Return the (X, Y) coordinate for the center point of the cell that contains the specified text.  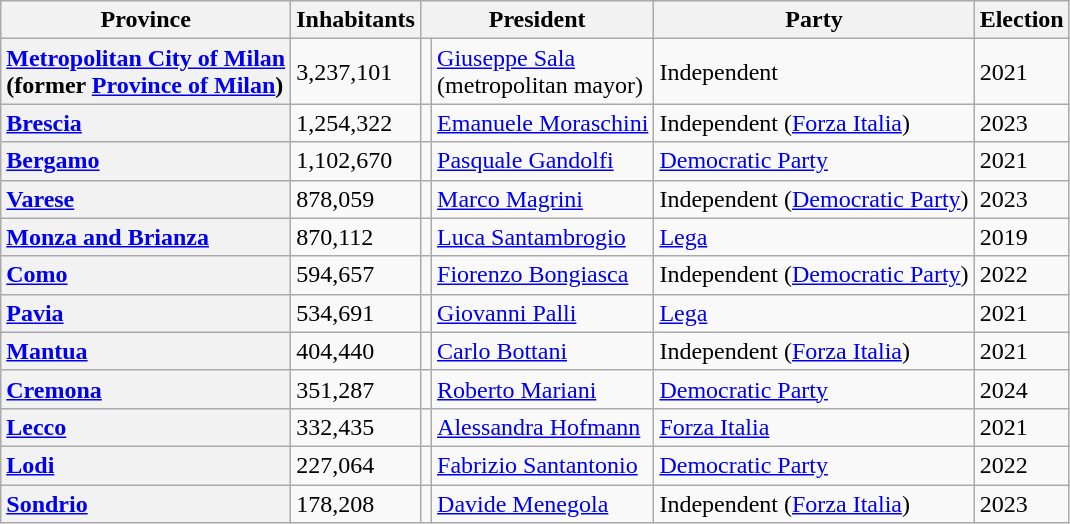
Davide Menegola (543, 503)
Monza and Brianza (146, 237)
Varese (146, 199)
Inhabitants (356, 20)
Party (814, 20)
Province (146, 20)
Carlo Bottani (543, 351)
178,208 (356, 503)
Metropolitan City of Milan(former Province of Milan) (146, 72)
1,254,322 (356, 123)
3,237,101 (356, 72)
332,435 (356, 427)
Pavia (146, 313)
2024 (1022, 389)
Roberto Mariani (543, 389)
Bergamo (146, 161)
Fabrizio Santantonio (543, 465)
Fiorenzo Bongiasca (543, 275)
Como (146, 275)
President (536, 20)
Cremona (146, 389)
Election (1022, 20)
Luca Santambrogio (543, 237)
Independent (814, 72)
2019 (1022, 237)
870,112 (356, 237)
Sondrio (146, 503)
878,059 (356, 199)
351,287 (356, 389)
594,657 (356, 275)
Pasquale Gandolfi (543, 161)
Mantua (146, 351)
Brescia (146, 123)
Lodi (146, 465)
Alessandra Hofmann (543, 427)
1,102,670 (356, 161)
404,440 (356, 351)
Lecco (146, 427)
Giovanni Palli (543, 313)
Giuseppe Sala(metropolitan mayor) (543, 72)
534,691 (356, 313)
Marco Magrini (543, 199)
Emanuele Moraschini (543, 123)
Forza Italia (814, 427)
227,064 (356, 465)
